Extract the (x, y) coordinate from the center of the cell holding the provided text.  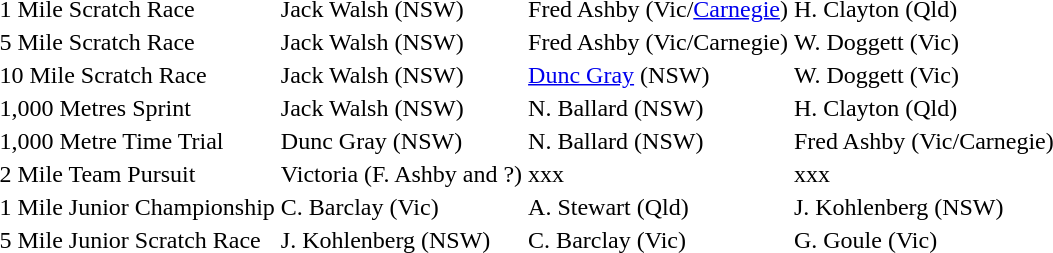
A. Stewart (Qld) (658, 207)
C. Barclay (Vic) (401, 207)
Fred Ashby (Vic/Carnegie) (658, 42)
Victoria (F. Ashby and ?) (401, 174)
xxx (658, 174)
